Capture the cell that displays the provided text and extract its [x, y] central coordinate. 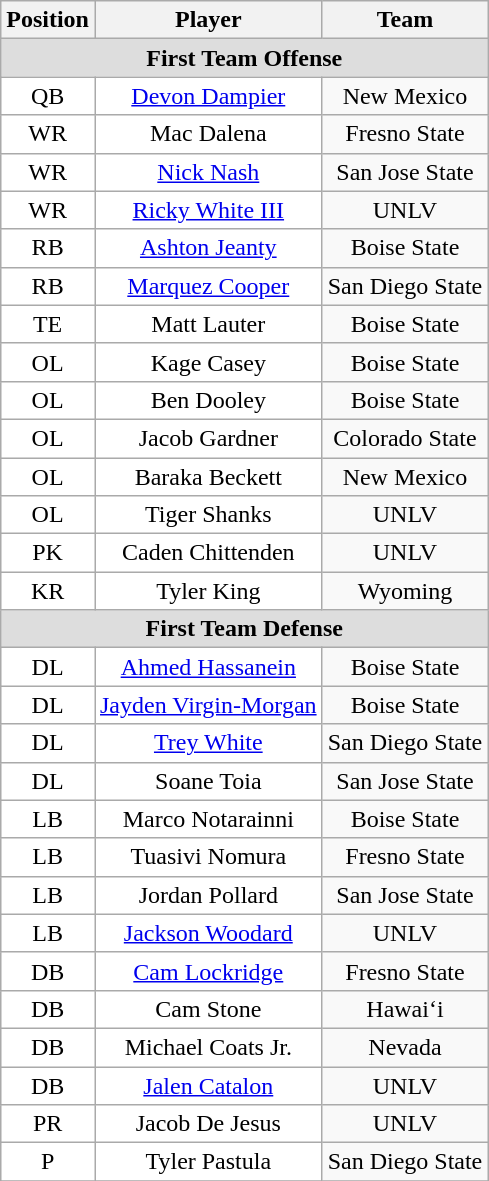
Ricky White III [208, 210]
PK [48, 553]
Jordan Pollard [208, 895]
Team [405, 20]
Devon Dampier [208, 96]
Jackson Woodard [208, 933]
Tyler King [208, 591]
KR [48, 591]
Matt Lauter [208, 324]
P [48, 1162]
QB [48, 96]
Mac Dalena [208, 134]
Kage Casey [208, 362]
Colorado State [405, 438]
Jacob De Jesus [208, 1124]
Nevada [405, 1047]
Soane Toia [208, 781]
TE [48, 324]
First Team Defense [244, 629]
Nick Nash [208, 172]
Ahmed Hassanein [208, 667]
Tuasivi Nomura [208, 857]
Baraka Beckett [208, 477]
Ashton Jeanty [208, 248]
Jalen Catalon [208, 1085]
Tiger Shanks [208, 515]
Tyler Pastula [208, 1162]
Player [208, 20]
Cam Lockridge [208, 971]
Marco Notarainni [208, 819]
First Team Offense [244, 58]
Ben Dooley [208, 400]
Hawai‘i [405, 1009]
Wyoming [405, 591]
Trey White [208, 743]
Marquez Cooper [208, 286]
Caden Chittenden [208, 553]
Michael Coats Jr. [208, 1047]
Cam Stone [208, 1009]
Position [48, 20]
Jayden Virgin-Morgan [208, 705]
Jacob Gardner [208, 438]
PR [48, 1124]
